For the text-containing cell, return its midpoint in [x, y] coordinate format. 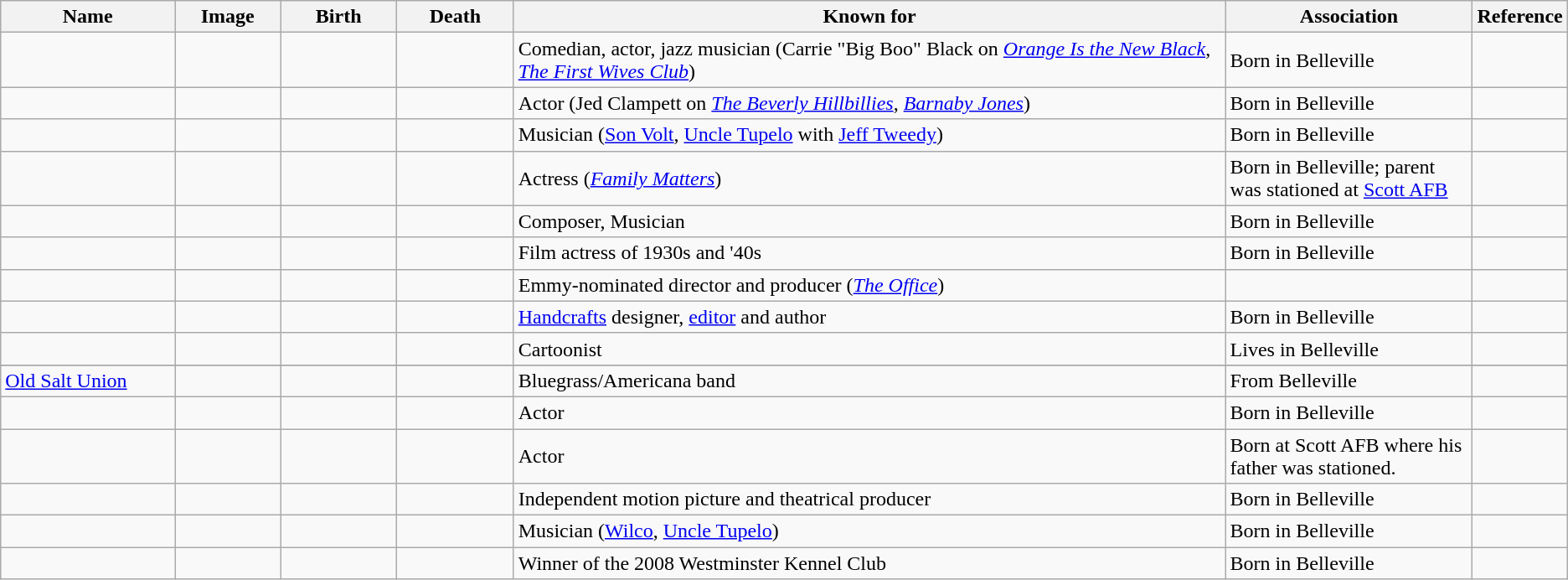
Musician (Wilco, Uncle Tupelo) [869, 531]
Winner of the 2008 Westminster Kennel Club [869, 563]
Lives in Belleville [1349, 349]
Old Salt Union [88, 381]
Actress (Family Matters) [869, 178]
Death [456, 17]
Association [1349, 17]
Image [228, 17]
Cartoonist [869, 349]
Actor (Jed Clampett on The Beverly Hillbillies, Barnaby Jones) [869, 103]
From Belleville [1349, 381]
Name [88, 17]
Known for [869, 17]
Film actress of 1930s and '40s [869, 253]
Musician (Son Volt, Uncle Tupelo with Jeff Tweedy) [869, 135]
Handcrafts designer, editor and author [869, 317]
Birth [338, 17]
Independent motion picture and theatrical producer [869, 500]
Bluegrass/Americana band [869, 381]
Reference [1519, 17]
Emmy-nominated director and producer (The Office) [869, 285]
Born in Belleville; parent was stationed at Scott AFB [1349, 178]
Composer, Musician [869, 221]
Comedian, actor, jazz musician (Carrie "Big Boo" Black on Orange Is the New Black, The First Wives Club) [869, 60]
Born at Scott AFB where his father was stationed. [1349, 456]
